Find where the given text appears and provide that cell's center as (X, Y) coordinate. 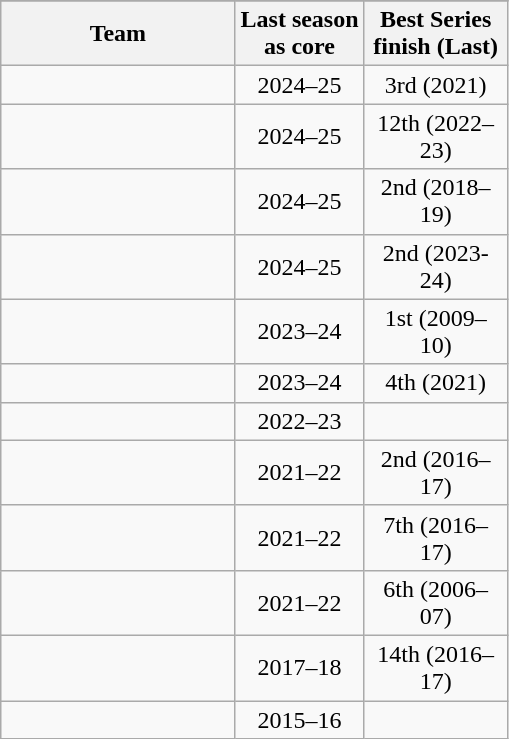
1st (2009–10) (436, 332)
6th (2006–07) (436, 602)
Team (118, 34)
14th (2016–17) (436, 668)
2022–23 (300, 421)
2nd (2018–19) (436, 202)
Last season as core (300, 34)
7th (2016–17) (436, 538)
3rd (2021) (436, 85)
Best Series finish (Last) (436, 34)
2015–16 (300, 719)
4th (2021) (436, 383)
2nd (2023-24) (436, 266)
12th (2022–23) (436, 136)
2017–18 (300, 668)
2nd (2016–17) (436, 472)
